Determine the [X, Y] coordinate at the center of the cell enclosing the given text.  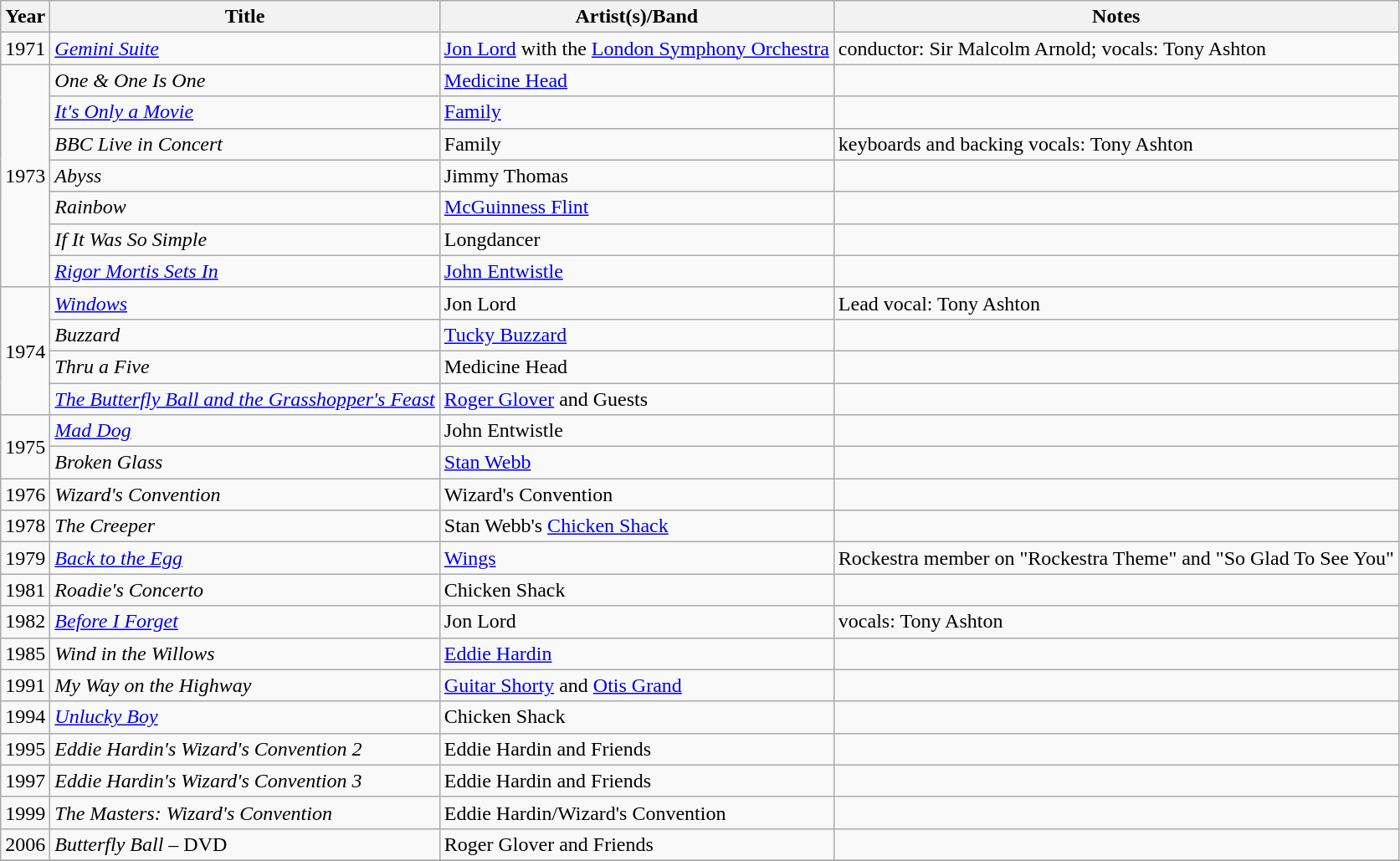
Rigor Mortis Sets In [244, 271]
Buzzard [244, 335]
McGuinness Flint [636, 208]
Title [244, 17]
Wings [636, 558]
Notes [1116, 17]
1975 [25, 447]
Unlucky Boy [244, 717]
1981 [25, 590]
Jon Lord with the London Symphony Orchestra [636, 49]
Roger Glover and Guests [636, 399]
The Butterfly Ball and the Grasshopper's Feast [244, 399]
1999 [25, 812]
keyboards and backing vocals: Tony Ashton [1116, 144]
Windows [244, 303]
1979 [25, 558]
1985 [25, 653]
1973 [25, 176]
Eddie Hardin [636, 653]
Roger Glover and Friends [636, 844]
1974 [25, 351]
It's Only a Movie [244, 112]
1978 [25, 526]
Eddie Hardin/Wizard's Convention [636, 812]
Back to the Egg [244, 558]
Artist(s)/Band [636, 17]
My Way on the Highway [244, 685]
Lead vocal: Tony Ashton [1116, 303]
Broken Glass [244, 463]
1982 [25, 622]
Thru a Five [244, 366]
2006 [25, 844]
Gemini Suite [244, 49]
Before I Forget [244, 622]
Jimmy Thomas [636, 176]
Tucky Buzzard [636, 335]
The Masters: Wizard's Convention [244, 812]
Butterfly Ball – DVD [244, 844]
1976 [25, 495]
1991 [25, 685]
One & One Is One [244, 80]
Wind in the Willows [244, 653]
vocals: Tony Ashton [1116, 622]
If It Was So Simple [244, 239]
Eddie Hardin's Wizard's Convention 3 [244, 781]
Year [25, 17]
Roadie's Concerto [244, 590]
BBC Live in Concert [244, 144]
The Creeper [244, 526]
Stan Webb [636, 463]
Mad Dog [244, 431]
Stan Webb's Chicken Shack [636, 526]
1995 [25, 749]
Rockestra member on "Rockestra Theme" and "So Glad To See You" [1116, 558]
Eddie Hardin's Wizard's Convention 2 [244, 749]
1994 [25, 717]
Guitar Shorty and Otis Grand [636, 685]
Longdancer [636, 239]
Abyss [244, 176]
1971 [25, 49]
1997 [25, 781]
conductor: Sir Malcolm Arnold; vocals: Tony Ashton [1116, 49]
Rainbow [244, 208]
